Provide the [x, y] coordinate of the cell's center where the given text is located.  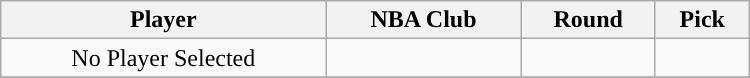
Pick [702, 20]
Player [164, 20]
Round [588, 20]
No Player Selected [164, 58]
NBA Club [424, 20]
